Identify which cell holds the provided text, then report its [X, Y] central coordinate. 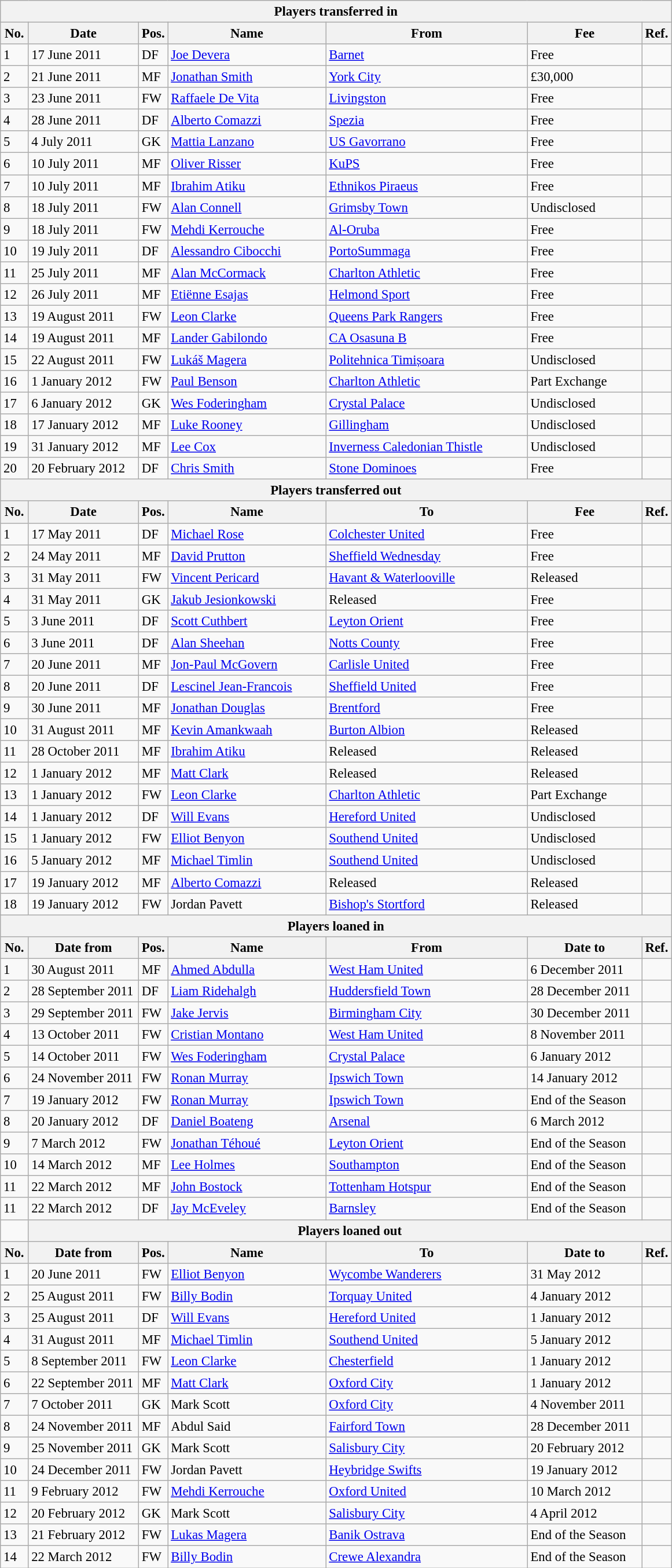
4 November 2011 [585, 1405]
Brentford [427, 708]
Players loaned in [336, 926]
Lukas Magera [247, 1535]
8 November 2011 [585, 1035]
Carlisle United [427, 665]
8 September 2011 [83, 1361]
Grimsby Town [427, 207]
Wycombe Wanderers [427, 1274]
Heybridge Swifts [427, 1470]
Alan Sheehan [247, 643]
21 June 2011 [83, 77]
Vincent Pericard [247, 577]
19 [14, 447]
Sheffield United [427, 686]
Al-Oruba [427, 229]
28 October 2011 [83, 752]
9 February 2012 [83, 1492]
Queens Park Rangers [427, 316]
Lescinel Jean-Francois [247, 686]
22 August 2011 [83, 360]
York City [427, 77]
4 April 2012 [585, 1514]
4 January 2012 [585, 1296]
Barnet [427, 55]
30 December 2011 [585, 1013]
Abdul Said [247, 1427]
Ethnikos Piraeus [427, 186]
Huddersfield Town [427, 991]
Mattia Lanzano [247, 142]
Gillingham [427, 425]
28 September 2011 [83, 991]
Chesterfield [427, 1361]
£30,000 [585, 77]
Lander Gabilondo [247, 338]
Helmond Sport [427, 295]
24 May 2011 [83, 556]
PortoSummaga [427, 251]
Oxford United [427, 1492]
25 November 2011 [83, 1448]
Lee Cox [247, 447]
13 October 2011 [83, 1035]
Jakub Jesionkowski [247, 599]
Joe Devera [247, 55]
Colchester United [427, 534]
14 March 2012 [83, 1165]
6 December 2011 [585, 969]
Raffaele De Vita [247, 98]
Players transferred out [336, 490]
Fairford Town [427, 1427]
7 March 2012 [83, 1144]
28 June 2011 [83, 120]
Crewe Alexandra [427, 1557]
7 October 2011 [83, 1405]
20 [14, 468]
Spezia [427, 120]
14 October 2011 [83, 1056]
Tottenham Hotspur [427, 1187]
Jonathan Smith [247, 77]
US Gavorrano [427, 142]
Jake Jervis [247, 1013]
Chris Smith [247, 468]
Politehnica Timișoara [427, 360]
Arsenal [427, 1122]
17 May 2011 [83, 534]
KuPS [427, 164]
Inverness Caledonian Thistle [427, 447]
Banik Ostrava [427, 1535]
Cristian Montano [247, 1035]
Southampton [427, 1165]
Michael Rose [247, 534]
Bishop's Stortford [427, 904]
CA Osasuna B [427, 338]
Lukáš Magera [247, 360]
Havant & Waterlooville [427, 577]
Luke Rooney [247, 425]
Jon-Paul McGovern [247, 665]
Barnsley [427, 1209]
23 June 2011 [83, 98]
Ahmed Abdulla [247, 969]
Lee Holmes [247, 1165]
Alan Connell [247, 207]
Jay McEveley [247, 1209]
Scott Cuthbert [247, 621]
31 January 2012 [83, 447]
19 July 2011 [83, 251]
Alessandro Cibocchi [247, 251]
Liam Ridehalgh [247, 991]
22 September 2011 [83, 1383]
17 June 2011 [83, 55]
Burton Albion [427, 730]
30 August 2011 [83, 969]
Oliver Risser [247, 164]
Jonathan Téhoué [247, 1144]
14 January 2012 [585, 1078]
20 January 2012 [83, 1122]
Sheffield Wednesday [427, 556]
21 February 2012 [83, 1535]
John Bostock [247, 1187]
Torquay United [427, 1296]
Birmingham City [427, 1013]
10 March 2012 [585, 1492]
17 January 2012 [83, 425]
Players loaned out [350, 1230]
Jonathan Douglas [247, 708]
Players transferred in [336, 12]
29 September 2011 [83, 1013]
Paul Benson [247, 382]
Alan McCormack [247, 273]
Stone Dominoes [427, 468]
Daniel Boateng [247, 1122]
30 June 2011 [83, 708]
Kevin Amankwaah [247, 730]
Livingston [427, 98]
4 July 2011 [83, 142]
6 March 2012 [585, 1122]
25 July 2011 [83, 273]
26 July 2011 [83, 295]
24 December 2011 [83, 1470]
Notts County [427, 643]
Etiënne Esajas [247, 295]
31 May 2012 [585, 1274]
David Prutton [247, 556]
